Return (X, Y) of the center of cell containing provided text 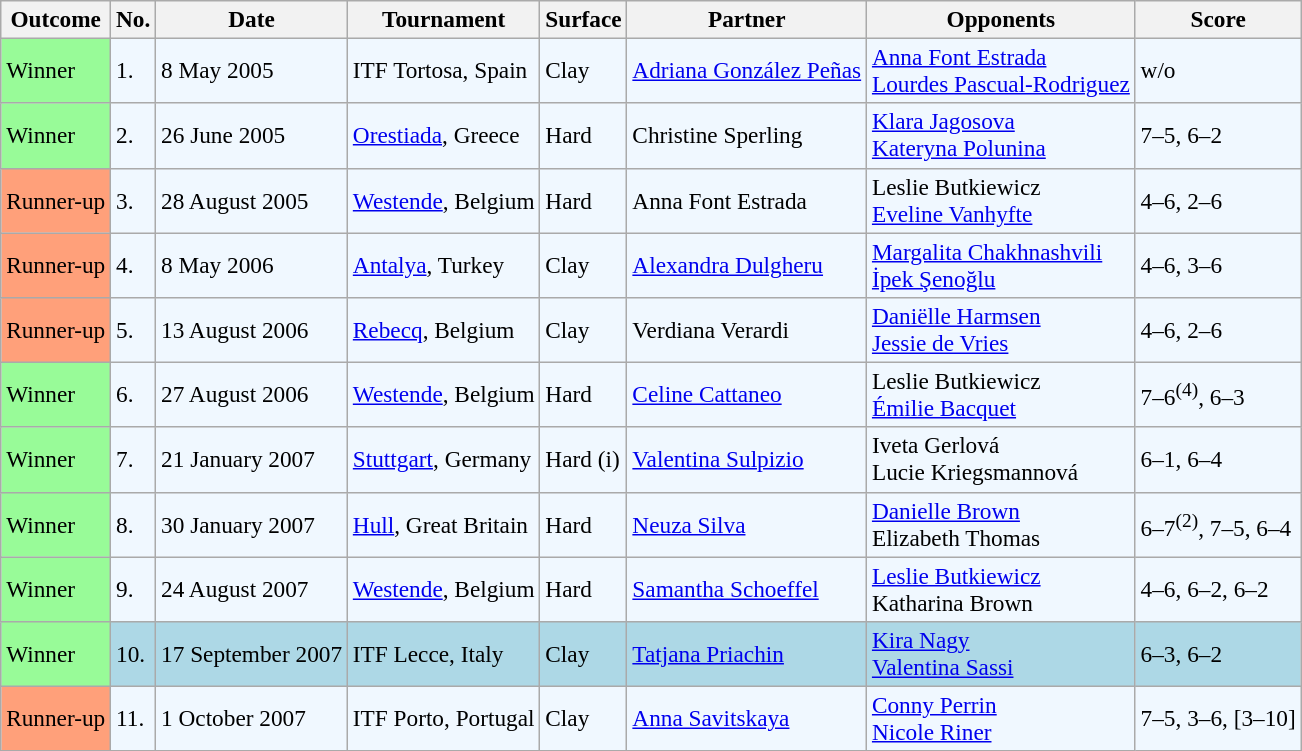
ITF Lecce, Italy (443, 654)
Margalita Chakhnashvili İpek Şenoğlu (1002, 264)
1 October 2007 (252, 718)
Christine Sperling (747, 136)
Hull, Great Britain (443, 524)
6–7(2), 7–5, 6–4 (1218, 524)
17 September 2007 (252, 654)
Celine Cattaneo (747, 394)
Adriana González Peñas (747, 70)
Anna Font Estrada (747, 200)
Anna Savitskaya (747, 718)
Neuza Silva (747, 524)
Alexandra Dulgheru (747, 264)
7–5, 3–6, [3–10] (1218, 718)
7–5, 6–2 (1218, 136)
Verdiana Verardi (747, 330)
24 August 2007 (252, 588)
Conny Perrin Nicole Riner (1002, 718)
Rebecq, Belgium (443, 330)
10. (134, 654)
8. (134, 524)
7–6(4), 6–3 (1218, 394)
5. (134, 330)
9. (134, 588)
2. (134, 136)
6–3, 6–2 (1218, 654)
30 January 2007 (252, 524)
Daniëlle Harmsen Jessie de Vries (1002, 330)
Surface (584, 19)
Leslie Butkiewicz Émilie Bacquet (1002, 394)
4. (134, 264)
Leslie Butkiewicz Katharina Brown (1002, 588)
Opponents (1002, 19)
4–6, 6–2, 6–2 (1218, 588)
3. (134, 200)
11. (134, 718)
Orestiada, Greece (443, 136)
28 August 2005 (252, 200)
Antalya, Turkey (443, 264)
Outcome (56, 19)
ITF Tortosa, Spain (443, 70)
26 June 2005 (252, 136)
Anna Font Estrada Lourdes Pascual-Rodriguez (1002, 70)
Stuttgart, Germany (443, 460)
8 May 2006 (252, 264)
Date (252, 19)
Kira Nagy Valentina Sassi (1002, 654)
Tournament (443, 19)
27 August 2006 (252, 394)
ITF Porto, Portugal (443, 718)
21 January 2007 (252, 460)
Leslie Butkiewicz Eveline Vanhyfte (1002, 200)
13 August 2006 (252, 330)
Valentina Sulpizio (747, 460)
6–1, 6–4 (1218, 460)
Klara Jagosova Kateryna Polunina (1002, 136)
1. (134, 70)
Danielle Brown Elizabeth Thomas (1002, 524)
Samantha Schoeffel (747, 588)
Partner (747, 19)
No. (134, 19)
6. (134, 394)
w/o (1218, 70)
7. (134, 460)
Score (1218, 19)
4–6, 3–6 (1218, 264)
Tatjana Priachin (747, 654)
Hard (i) (584, 460)
Iveta Gerlová Lucie Kriegsmannová (1002, 460)
8 May 2005 (252, 70)
